Output the [X, Y] coordinate of the center of the cell containing the given text.  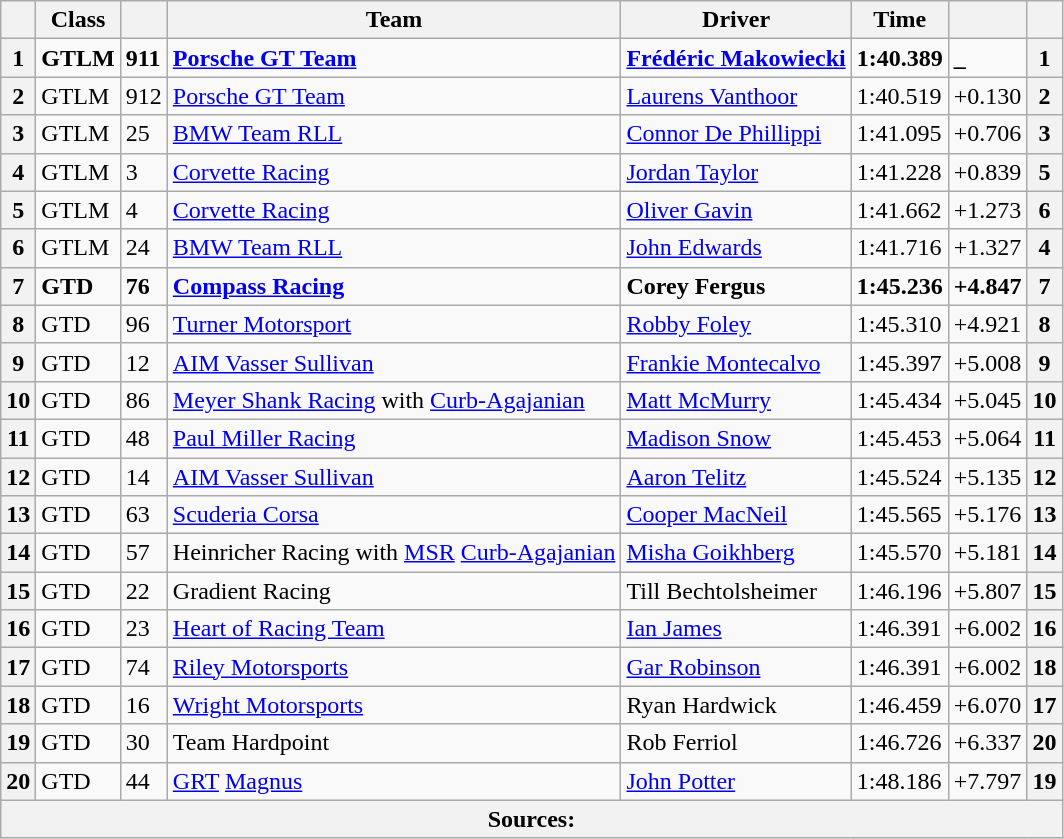
74 [144, 667]
Heart of Racing Team [394, 629]
1:46.196 [900, 591]
1:46.726 [900, 743]
63 [144, 515]
Connor De Phillippi [736, 134]
Rob Ferriol [736, 743]
Madison Snow [736, 438]
Ian James [736, 629]
Misha Goikhberg [736, 553]
+5.064 [988, 438]
1:40.519 [900, 96]
+6.070 [988, 705]
Paul Miller Racing [394, 438]
Compass Racing [394, 286]
Frédéric Makowiecki [736, 58]
24 [144, 248]
+5.807 [988, 591]
48 [144, 438]
Cooper MacNeil [736, 515]
+1.273 [988, 210]
1:45.565 [900, 515]
John Edwards [736, 248]
1:45.236 [900, 286]
Laurens Vanthoor [736, 96]
Scuderia Corsa [394, 515]
Sources: [532, 819]
1:46.459 [900, 705]
Meyer Shank Racing with Curb-Agajanian [394, 400]
Matt McMurry [736, 400]
+0.839 [988, 172]
1:45.434 [900, 400]
1:45.310 [900, 324]
+5.135 [988, 477]
+7.797 [988, 781]
1:48.186 [900, 781]
Gar Robinson [736, 667]
Frankie Montecalvo [736, 362]
+6.337 [988, 743]
+0.706 [988, 134]
Aaron Telitz [736, 477]
+5.045 [988, 400]
_ [988, 58]
25 [144, 134]
57 [144, 553]
1:41.716 [900, 248]
911 [144, 58]
1:41.662 [900, 210]
23 [144, 629]
Robby Foley [736, 324]
+5.008 [988, 362]
86 [144, 400]
John Potter [736, 781]
44 [144, 781]
Gradient Racing [394, 591]
Team [394, 20]
Oliver Gavin [736, 210]
1:45.453 [900, 438]
+5.181 [988, 553]
Corey Fergus [736, 286]
+4.847 [988, 286]
Till Bechtolsheimer [736, 591]
+0.130 [988, 96]
1:41.095 [900, 134]
22 [144, 591]
+1.327 [988, 248]
GRT Magnus [394, 781]
1:45.524 [900, 477]
Jordan Taylor [736, 172]
Class [78, 20]
96 [144, 324]
+5.176 [988, 515]
Team Hardpoint [394, 743]
Wright Motorsports [394, 705]
Driver [736, 20]
912 [144, 96]
+4.921 [988, 324]
1:40.389 [900, 58]
1:41.228 [900, 172]
Turner Motorsport [394, 324]
76 [144, 286]
Ryan Hardwick [736, 705]
1:45.570 [900, 553]
1:45.397 [900, 362]
Riley Motorsports [394, 667]
30 [144, 743]
Heinricher Racing with MSR Curb-Agajanian [394, 553]
Time [900, 20]
